Return the (X, Y) coordinate for the center point of the cell that contains the specified text.  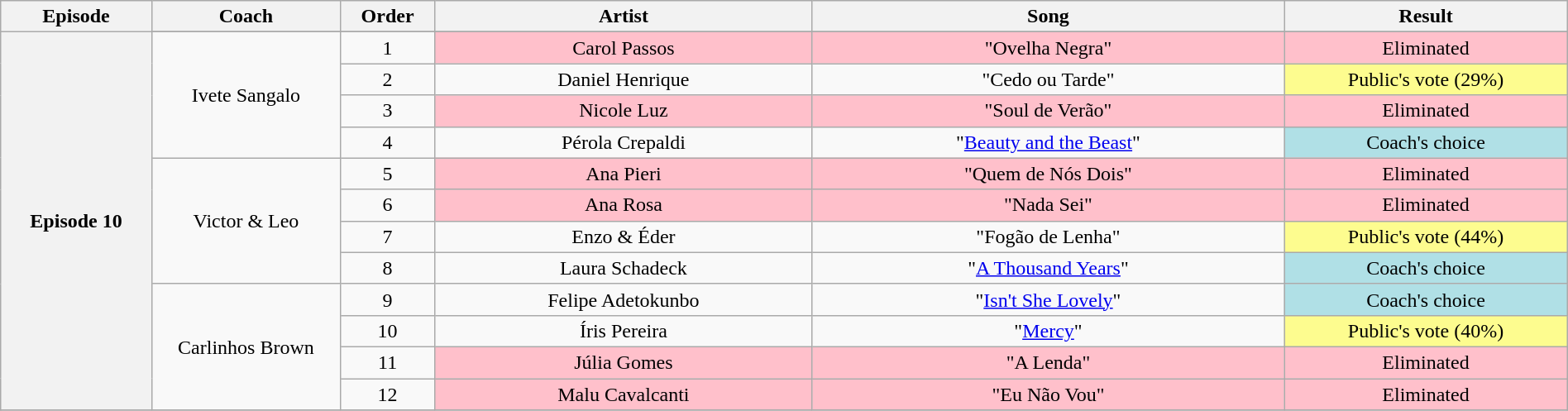
6 (388, 205)
2 (388, 79)
Pérola Crepaldi (624, 142)
"A Lenda" (1049, 362)
"Isn't She Lovely" (1049, 299)
Carol Passos (624, 48)
Artist (624, 17)
8 (388, 268)
Ana Pieri (624, 174)
12 (388, 394)
7 (388, 237)
Íris Pereira (624, 331)
Public's vote (44%) (1426, 237)
"Quem de Nós Dois" (1049, 174)
Coach (246, 17)
Júlia Gomes (624, 362)
Felipe Adetokunbo (624, 299)
"Nada Sei" (1049, 205)
"Ovelha Negra" (1049, 48)
"Soul de Verão" (1049, 111)
Malu Cavalcanti (624, 394)
10 (388, 331)
Episode (76, 17)
4 (388, 142)
Victor & Leo (246, 221)
Public's vote (29%) (1426, 79)
3 (388, 111)
Order (388, 17)
"Cedo ou Tarde" (1049, 79)
Daniel Henrique (624, 79)
Enzo & Éder (624, 237)
Episode 10 (76, 222)
Laura Schadeck (624, 268)
"Eu Não Vou" (1049, 394)
"Beauty and the Beast" (1049, 142)
"A Thousand Years" (1049, 268)
1 (388, 48)
Song (1049, 17)
Ivete Sangalo (246, 95)
11 (388, 362)
9 (388, 299)
5 (388, 174)
"Fogão de Lenha" (1049, 237)
Carlinhos Brown (246, 346)
Nicole Luz (624, 111)
Result (1426, 17)
Public's vote (40%) (1426, 331)
Ana Rosa (624, 205)
"Mercy" (1049, 331)
